Provide the [x, y] coordinate of the cell's center where the given text is located.  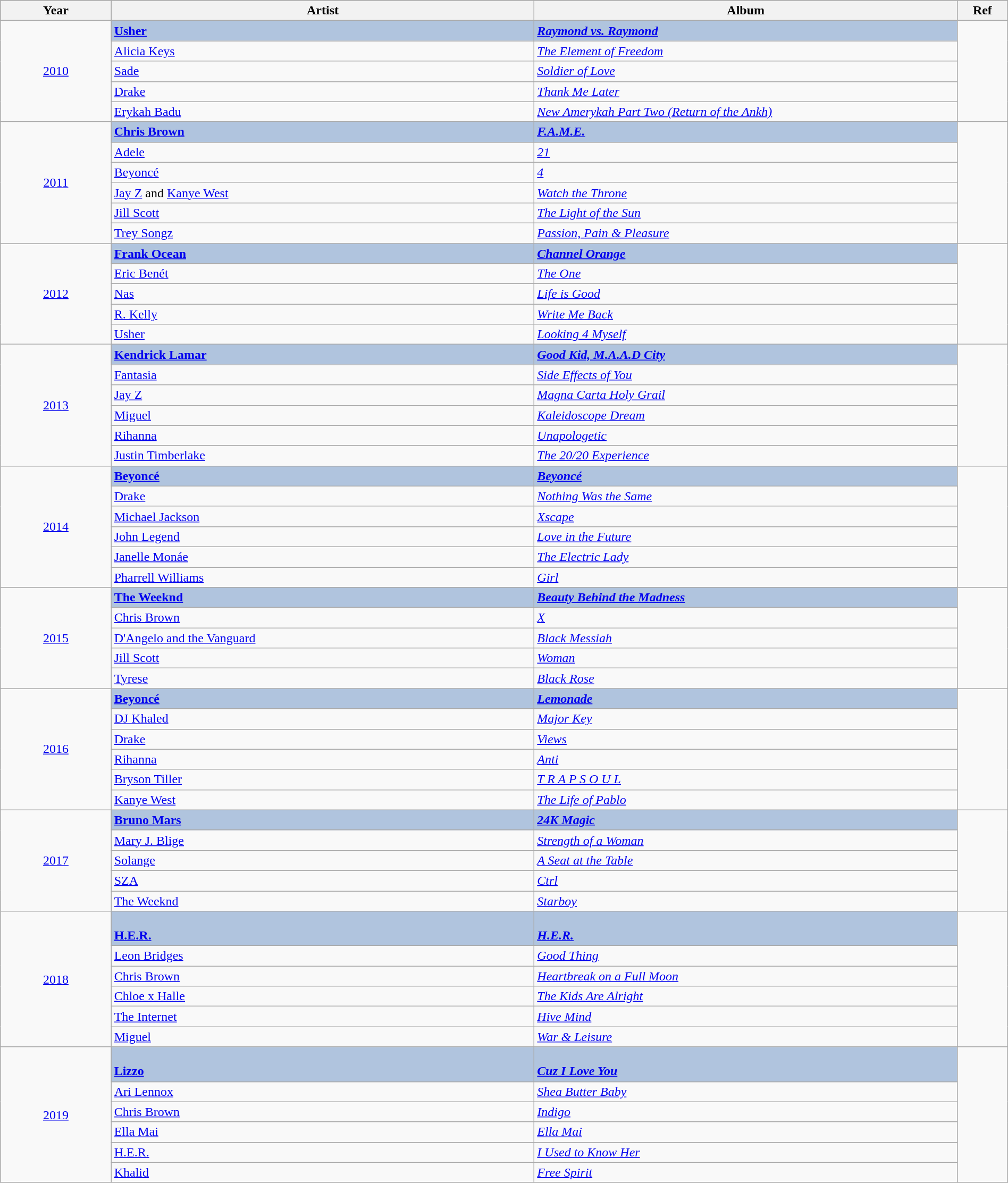
Leon Bridges [323, 956]
Lemonade [746, 699]
Chloe x Halle [323, 996]
Major Key [746, 719]
Kendrick Lamar [323, 355]
The Element of Freedom [746, 51]
Thank Me Later [746, 91]
Khalid [323, 1172]
Pharrell Williams [323, 577]
Solange [323, 860]
Magna Carta Holy Grail [746, 395]
Heartbreak on a Full Moon [746, 976]
Year [56, 11]
Michael Jackson [323, 516]
New Amerykah Part Two (Return of the Ankh) [746, 112]
Kanye West [323, 800]
2018 [56, 979]
Soldier of Love [746, 71]
Life is Good [746, 294]
The 20/20 Experience [746, 456]
Xscape [746, 516]
Strength of a Woman [746, 840]
Unapologetic [746, 435]
Looking 4 Myself [746, 334]
2011 [56, 182]
Anti [746, 759]
Frank Ocean [323, 254]
Bruno Mars [323, 820]
2019 [56, 1114]
Album [746, 11]
21 [746, 152]
Good Kid, M.A.A.D City [746, 355]
Cuz I Love You [746, 1064]
Girl [746, 577]
Sade [323, 71]
Erykah Badu [323, 112]
R. Kelly [323, 314]
X [746, 618]
Lizzo [323, 1064]
DJ Khaled [323, 719]
Love in the Future [746, 536]
Channel Orange [746, 254]
Janelle Monáe [323, 557]
Views [746, 739]
Mary J. Blige [323, 840]
Tyrese [323, 678]
2010 [56, 71]
The Light of the Sun [746, 213]
2014 [56, 526]
4 [746, 172]
Beauty Behind the Madness [746, 598]
The Kids Are Alright [746, 996]
Nas [323, 294]
Hive Mind [746, 1017]
Woman [746, 658]
2012 [56, 294]
Nothing Was the Same [746, 496]
Good Thing [746, 956]
24K Magic [746, 820]
The Electric Lady [746, 557]
Justin Timberlake [323, 456]
War & Leisure [746, 1037]
The Life of Pablo [746, 800]
Jay Z [323, 395]
2016 [56, 749]
2015 [56, 638]
Fantasia [323, 375]
Shea Butter Baby [746, 1092]
T R A P S O U L [746, 779]
Write Me Back [746, 314]
Indigo [746, 1112]
Passion, Pain & Pleasure [746, 233]
A Seat at the Table [746, 860]
2017 [56, 860]
Adele [323, 152]
Side Effects of You [746, 375]
Raymond vs. Raymond [746, 31]
Free Spirit [746, 1172]
Artist [323, 11]
SZA [323, 880]
Trey Songz [323, 233]
Watch the Throne [746, 192]
F.A.M.E. [746, 132]
The One [746, 274]
2013 [56, 405]
John Legend [323, 536]
Bryson Tiller [323, 779]
Black Rose [746, 678]
Jay Z and Kanye West [323, 192]
Kaleidoscope Dream [746, 415]
The Internet [323, 1017]
Eric Benét [323, 274]
Black Messiah [746, 638]
Ref [982, 11]
D'Angelo and the Vanguard [323, 638]
Ari Lennox [323, 1092]
I Used to Know Her [746, 1152]
Ctrl [746, 880]
Starboy [746, 901]
Alicia Keys [323, 51]
